Provide the (X, Y) coordinate of the cell's center where the given text is located.  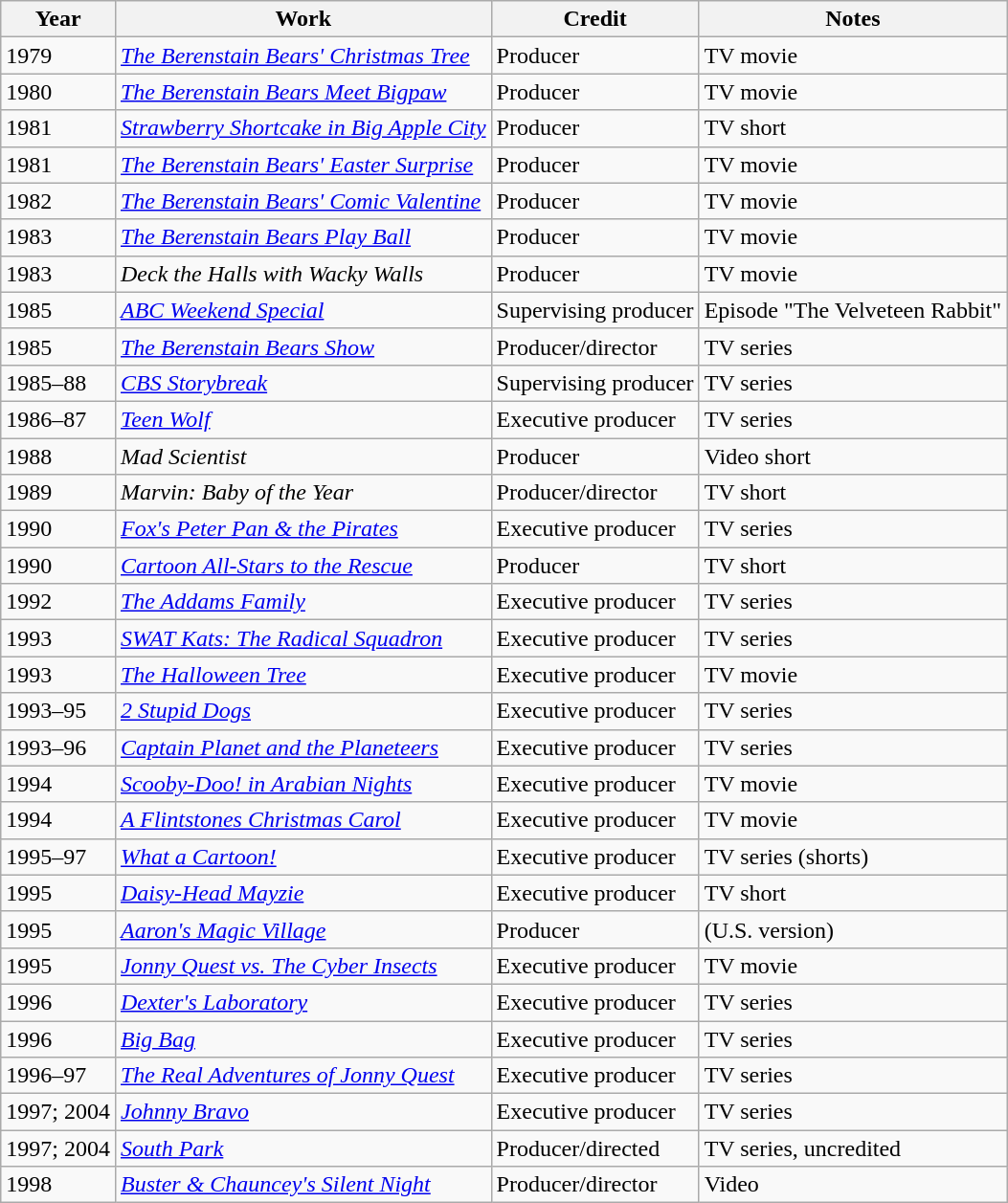
The Berenstain Bears' Easter Surprise (302, 165)
Big Bag (302, 1038)
Notes (852, 19)
The Addams Family (302, 602)
Dexter's Laboratory (302, 1002)
1979 (58, 56)
The Real Adventures of Jonny Quest (302, 1076)
Strawberry Shortcake in Big Apple City (302, 128)
TV series, uncredited (852, 1148)
Work (302, 19)
Buster & Chauncey's Silent Night (302, 1185)
1986–87 (58, 419)
1980 (58, 92)
The Berenstain Bears Meet Bigpaw (302, 92)
1993–95 (58, 711)
The Berenstain Bears Play Ball (302, 237)
Credit (595, 19)
The Halloween Tree (302, 675)
Fox's Peter Pan & the Pirates (302, 529)
The Berenstain Bears Show (302, 346)
Mad Scientist (302, 457)
1988 (58, 457)
1992 (58, 602)
South Park (302, 1148)
SWAT Kats: The Radical Squadron (302, 638)
CBS Storybreak (302, 383)
1985–88 (58, 383)
Captain Planet and the Planeteers (302, 747)
2 Stupid Dogs (302, 711)
Johnny Bravo (302, 1112)
1998 (58, 1185)
Cartoon All-Stars to the Rescue (302, 566)
Daisy-Head Mayzie (302, 893)
1982 (58, 201)
1989 (58, 493)
TV series (shorts) (852, 857)
Year (58, 19)
Teen Wolf (302, 419)
ABC Weekend Special (302, 310)
Marvin: Baby of the Year (302, 493)
What a Cartoon! (302, 857)
Aaron's Magic Village (302, 929)
Video (852, 1185)
Scooby-Doo! in Arabian Nights (302, 784)
Deck the Halls with Wacky Walls (302, 274)
The Berenstain Bears' Christmas Tree (302, 56)
Producer/directed (595, 1148)
Video short (852, 457)
A Flintstones Christmas Carol (302, 820)
1995–97 (58, 857)
Jonny Quest vs. The Cyber Insects (302, 966)
The Berenstain Bears' Comic Valentine (302, 201)
Episode "The Velveteen Rabbit" (852, 310)
1996–97 (58, 1076)
1993–96 (58, 747)
(U.S. version) (852, 929)
